For the text-containing cell, return its midpoint in (x, y) coordinate format. 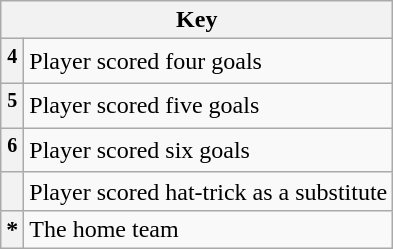
The home team (208, 230)
4 (12, 62)
Player scored five goals (208, 106)
Key (197, 20)
6 (12, 150)
* (12, 230)
Player scored hat-trick as a substitute (208, 191)
5 (12, 106)
Player scored six goals (208, 150)
Player scored four goals (208, 62)
